Extract the [X, Y] coordinate from the center of the cell holding the provided text.  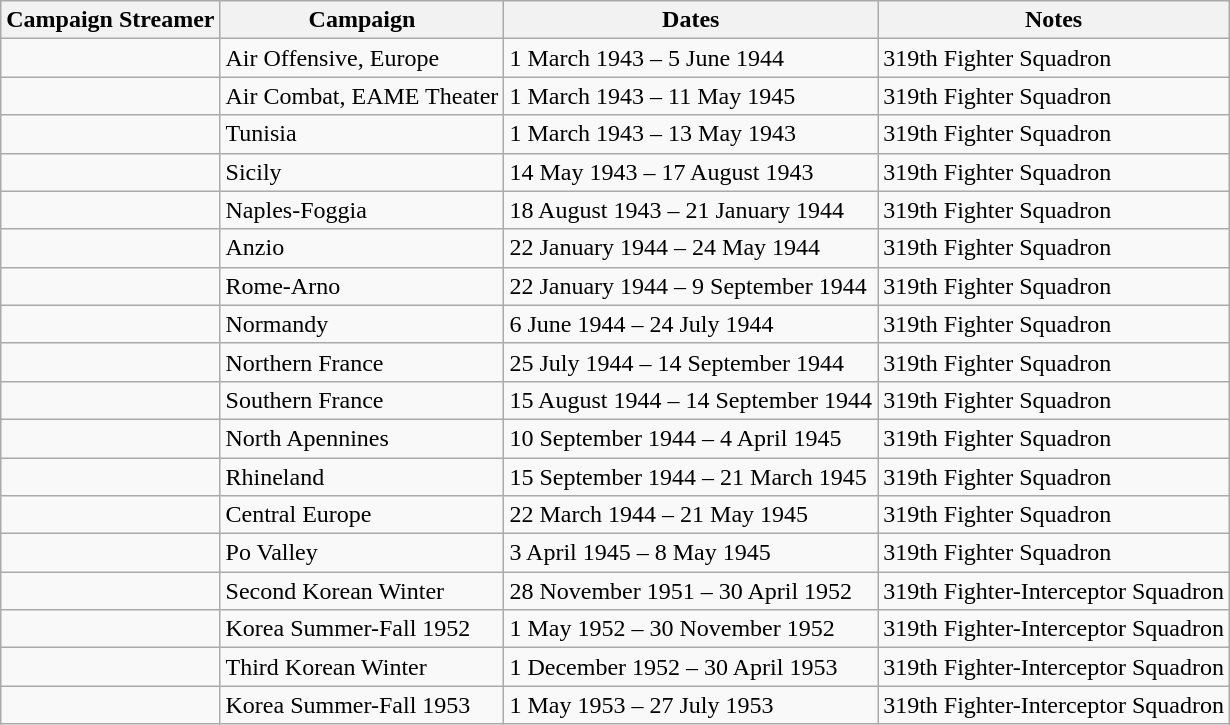
Air Offensive, Europe [362, 58]
1 May 1952 – 30 November 1952 [691, 629]
Normandy [362, 324]
Second Korean Winter [362, 591]
28 November 1951 – 30 April 1952 [691, 591]
Sicily [362, 172]
22 March 1944 – 21 May 1945 [691, 515]
Rhineland [362, 477]
3 April 1945 – 8 May 1945 [691, 553]
Po Valley [362, 553]
Northern France [362, 362]
Dates [691, 20]
Campaign [362, 20]
1 March 1943 – 13 May 1943 [691, 134]
Southern France [362, 400]
10 September 1944 – 4 April 1945 [691, 438]
14 May 1943 – 17 August 1943 [691, 172]
Naples-Foggia [362, 210]
Tunisia [362, 134]
15 August 1944 – 14 September 1944 [691, 400]
22 January 1944 – 24 May 1944 [691, 248]
Notes [1054, 20]
22 January 1944 – 9 September 1944 [691, 286]
15 September 1944 – 21 March 1945 [691, 477]
6 June 1944 – 24 July 1944 [691, 324]
Air Combat, EAME Theater [362, 96]
Rome-Arno [362, 286]
18 August 1943 – 21 January 1944 [691, 210]
Korea Summer-Fall 1952 [362, 629]
1 March 1943 – 5 June 1944 [691, 58]
Third Korean Winter [362, 667]
Korea Summer-Fall 1953 [362, 705]
1 May 1953 – 27 July 1953 [691, 705]
Anzio [362, 248]
25 July 1944 – 14 September 1944 [691, 362]
North Apennines [362, 438]
Central Europe [362, 515]
1 March 1943 – 11 May 1945 [691, 96]
Campaign Streamer [110, 20]
1 December 1952 – 30 April 1953 [691, 667]
